Pinpoint the cell where the given text exists, returning its [x, y] midpoint coordinate. 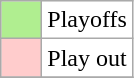
Play out [88, 58]
Playoffs [88, 20]
